Detect which cell encompasses the target text, then output its [X, Y] center coordinate. 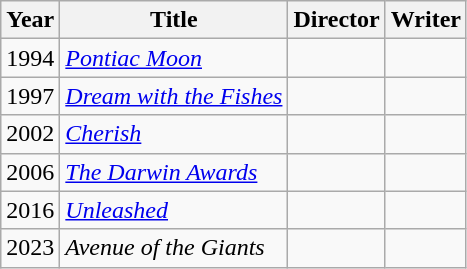
Pontiac Moon [174, 58]
Title [174, 20]
The Darwin Awards [174, 172]
1994 [30, 58]
Year [30, 20]
Dream with the Fishes [174, 96]
Unleashed [174, 210]
1997 [30, 96]
2002 [30, 134]
Director [336, 20]
2006 [30, 172]
Writer [426, 20]
Avenue of the Giants [174, 248]
2023 [30, 248]
Cherish [174, 134]
2016 [30, 210]
